Pinpoint the cell where the given text exists, returning its (x, y) midpoint coordinate. 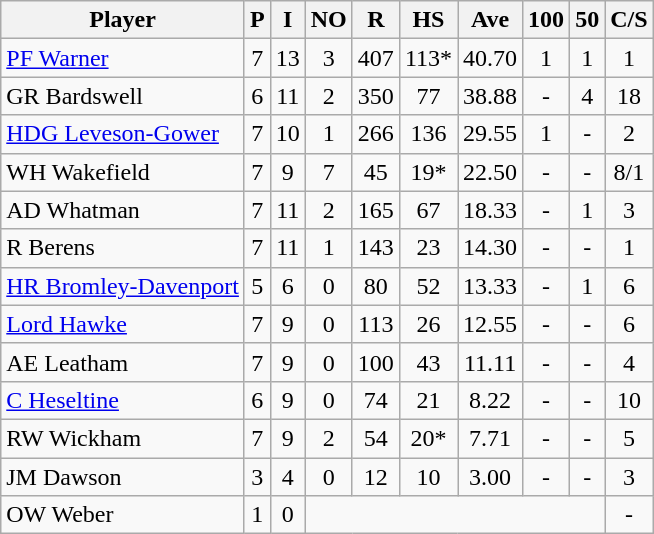
PF Warner (123, 58)
C Heseltine (123, 400)
HR Bromley-Davenport (123, 286)
23 (428, 248)
13.33 (490, 286)
113 (376, 324)
RW Wickham (123, 438)
14.30 (490, 248)
143 (376, 248)
113* (428, 58)
OW Weber (123, 515)
I (288, 20)
80 (376, 286)
Player (123, 20)
45 (376, 172)
8/1 (629, 172)
18.33 (490, 210)
52 (428, 286)
350 (376, 96)
165 (376, 210)
JM Dawson (123, 477)
Ave (490, 20)
407 (376, 58)
AD Whatman (123, 210)
74 (376, 400)
NO (328, 20)
GR Bardswell (123, 96)
P (257, 20)
8.22 (490, 400)
54 (376, 438)
Lord Hawke (123, 324)
22.50 (490, 172)
21 (428, 400)
26 (428, 324)
11.11 (490, 362)
18 (629, 96)
C/S (629, 20)
40.70 (490, 58)
50 (588, 20)
7.71 (490, 438)
HDG Leveson-Gower (123, 134)
AE Leatham (123, 362)
67 (428, 210)
20* (428, 438)
13 (288, 58)
12.55 (490, 324)
136 (428, 134)
19* (428, 172)
266 (376, 134)
43 (428, 362)
HS (428, 20)
77 (428, 96)
3.00 (490, 477)
38.88 (490, 96)
29.55 (490, 134)
R Berens (123, 248)
12 (376, 477)
WH Wakefield (123, 172)
R (376, 20)
